Identify which cell holds the provided text, then report its [x, y] central coordinate. 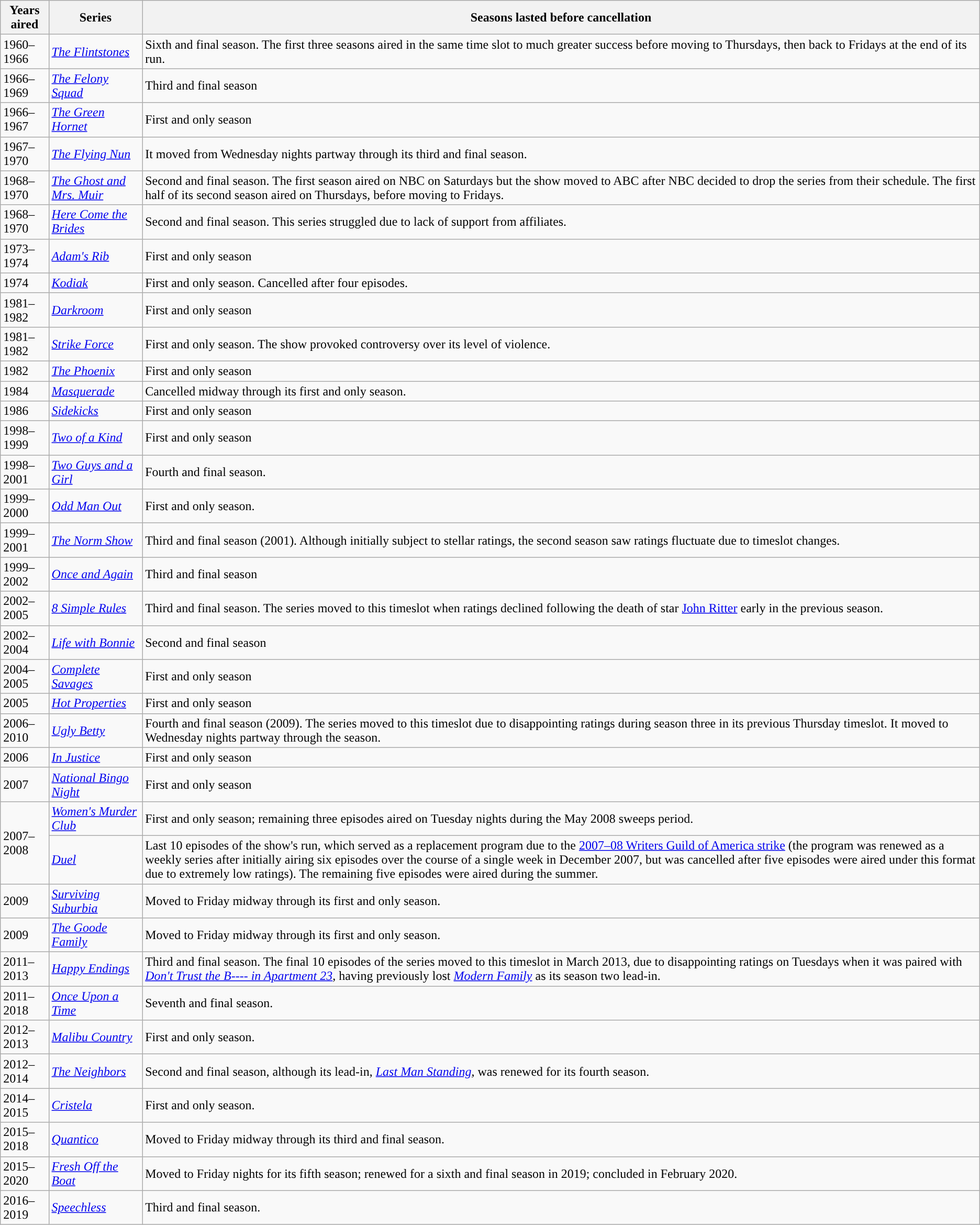
Once and Again [95, 574]
Fourth and final season. [561, 472]
Darkroom [95, 310]
Complete Savages [95, 677]
First and only season; remaining three episodes aired on Tuesday nights during the May 2008 sweeps period. [561, 818]
2007 [25, 785]
The Ghost and Mrs. Muir [95, 187]
Masquerade [95, 391]
2006–2010 [25, 730]
Here Come the Brides [95, 222]
Series [95, 18]
2002–2005 [25, 609]
2011–2013 [25, 969]
2016–2019 [25, 1208]
The Felony Squad [95, 86]
2012–2013 [25, 1037]
Duel [95, 859]
The Norm Show [95, 540]
Third and final season. The series moved to this timeslot when ratings declined following the death of star John Ritter early in the previous season. [561, 609]
Fresh Off the Boat [95, 1173]
1998–2001 [25, 472]
Malibu Country [95, 1037]
National Bingo Night [95, 785]
Quantico [95, 1140]
Women's Murder Club [95, 818]
Moved to Friday nights for its fifth season; renewed for a sixth and final season in 2019; concluded in February 2020. [561, 1173]
2015–2020 [25, 1173]
2015–2018 [25, 1140]
Seasons lasted before cancellation [561, 18]
Years aired [25, 18]
2014–2015 [25, 1105]
Kodiak [95, 283]
Third and final season (2001). Although initially subject to stellar ratings, the second season saw ratings fluctuate due to timeslot changes. [561, 540]
1966–1969 [25, 86]
Life with Bonnie [95, 642]
Two Guys and a Girl [95, 472]
Second and final season, although its lead-in, Last Man Standing, was renewed for its fourth season. [561, 1072]
2006 [25, 757]
1986 [25, 411]
2011–2018 [25, 1003]
1966–1967 [25, 119]
Ugly Betty [95, 730]
Happy Endings [95, 969]
1984 [25, 391]
The Green Hornet [95, 119]
The Flintstones [95, 51]
The Goode Family [95, 935]
1973–1974 [25, 256]
1998–1999 [25, 438]
2005 [25, 703]
Cristela [95, 1105]
Adam's Rib [95, 256]
1960–1966 [25, 51]
It moved from Wednesday nights partway through its third and final season. [561, 154]
1999–2000 [25, 506]
The Flying Nun [95, 154]
8 Simple Rules [95, 609]
Cancelled midway through its first and only season. [561, 391]
2004–2005 [25, 677]
Second and final season. This series struggled due to lack of support from affiliates. [561, 222]
Once Upon a Time [95, 1003]
The Phoenix [95, 371]
First and only season. The show provoked controversy over its level of violence. [561, 344]
First and only season. Cancelled after four episodes. [561, 283]
Surviving Suburbia [95, 901]
Moved to Friday midway through its third and final season. [561, 1140]
The Neighbors [95, 1072]
1967–1970 [25, 154]
Seventh and final season. [561, 1003]
Strike Force [95, 344]
1974 [25, 283]
Hot Properties [95, 703]
Sidekicks [95, 411]
Second and final season [561, 642]
2012–2014 [25, 1072]
Speechless [95, 1208]
1999–2002 [25, 574]
In Justice [95, 757]
2007–2008 [25, 842]
Odd Man Out [95, 506]
1982 [25, 371]
2002–2004 [25, 642]
Two of a Kind [95, 438]
1999–2001 [25, 540]
Third and final season. [561, 1208]
